For the text-containing cell, return its midpoint in (x, y) coordinate format. 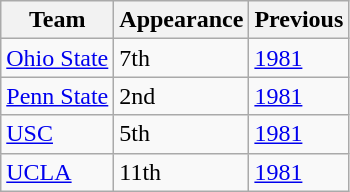
2nd (182, 96)
Team (58, 20)
UCLA (58, 172)
7th (182, 58)
USC (58, 134)
Penn State (58, 96)
Previous (299, 20)
Appearance (182, 20)
Ohio State (58, 58)
11th (182, 172)
5th (182, 134)
